Return (x, y) of the center of cell containing provided text 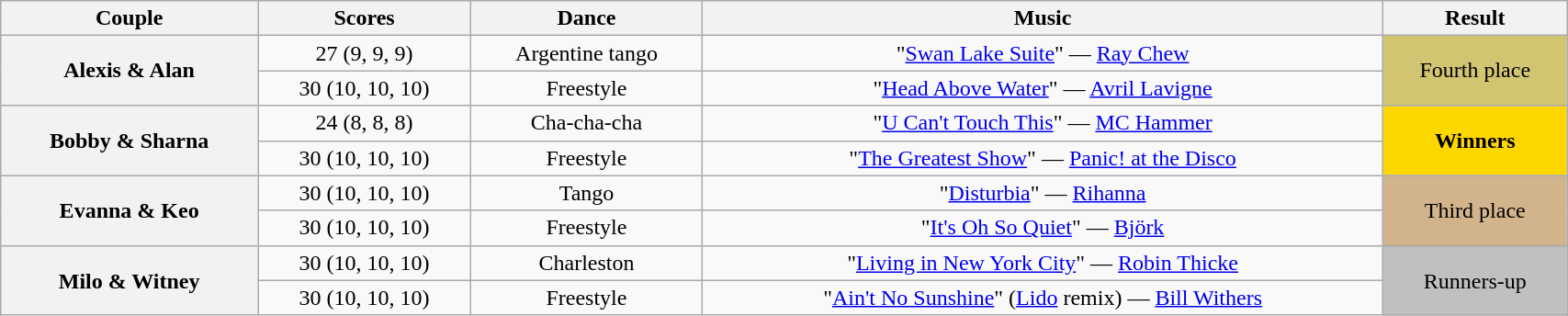
"The Greatest Show" — Panic! at the Disco (1043, 158)
Charleston (587, 263)
Bobby & Sharna (130, 141)
Fourth place (1475, 71)
Winners (1475, 141)
Scores (365, 18)
Couple (130, 18)
"Ain't No Sunshine" (Lido remix) — Bill Withers (1043, 298)
"Living in New York City" — Robin Thicke (1043, 263)
Milo & Witney (130, 280)
Third place (1475, 210)
Evanna & Keo (130, 210)
Argentine tango (587, 53)
Alexis & Alan (130, 71)
27 (9, 9, 9) (365, 53)
Tango (587, 193)
Cha-cha-cha (587, 123)
"Swan Lake Suite" — Ray Chew (1043, 53)
Result (1475, 18)
"Disturbia" — Rihanna (1043, 193)
Runners-up (1475, 280)
"Head Above Water" — Avril Lavigne (1043, 88)
"U Can't Touch This" — MC Hammer (1043, 123)
Dance (587, 18)
24 (8, 8, 8) (365, 123)
Music (1043, 18)
"It's Oh So Quiet" — Björk (1043, 228)
